Determine the [x, y] coordinate at the center of the cell enclosing the given text.  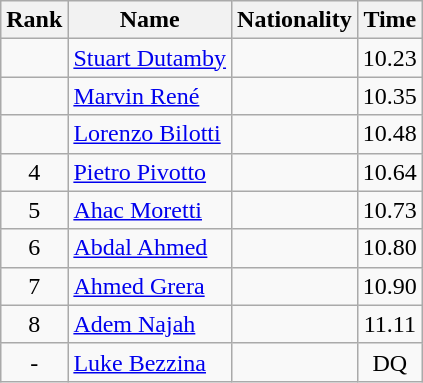
Time [390, 20]
Name [150, 20]
7 [34, 286]
- [34, 362]
10.23 [390, 58]
Abdal Ahmed [150, 248]
Ahmed Grera [150, 286]
11.11 [390, 324]
4 [34, 172]
DQ [390, 362]
Nationality [295, 20]
Lorenzo Bilotti [150, 134]
Pietro Pivotto [150, 172]
10.80 [390, 248]
Stuart Dutamby [150, 58]
5 [34, 210]
8 [34, 324]
Marvin René [150, 96]
Luke Bezzina [150, 362]
10.64 [390, 172]
10.35 [390, 96]
10.73 [390, 210]
6 [34, 248]
10.48 [390, 134]
Ahac Moretti [150, 210]
10.90 [390, 286]
Adem Najah [150, 324]
Rank [34, 20]
